Return the (x, y) coordinate for the center point of the cell that contains the specified text.  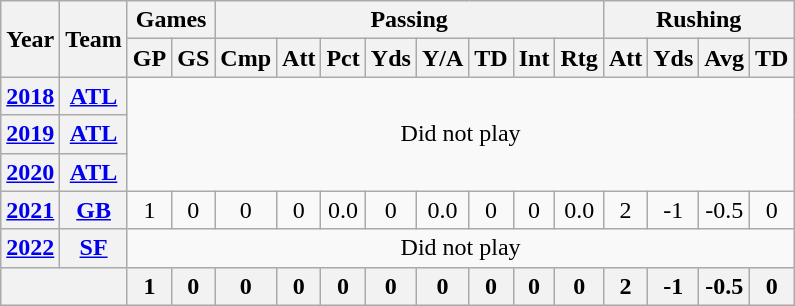
GS (194, 58)
Year (30, 39)
2020 (30, 172)
SF (94, 248)
GP (149, 58)
2022 (30, 248)
Rushing (698, 20)
Int (534, 58)
Rtg (579, 58)
Avg (724, 58)
Y/A (442, 58)
Cmp (246, 58)
2019 (30, 134)
2018 (30, 96)
GB (94, 210)
Pct (343, 58)
2021 (30, 210)
Team (94, 39)
Games (170, 20)
Passing (410, 20)
